Provide the [x, y] coordinate of the cell's center where the given text is located.  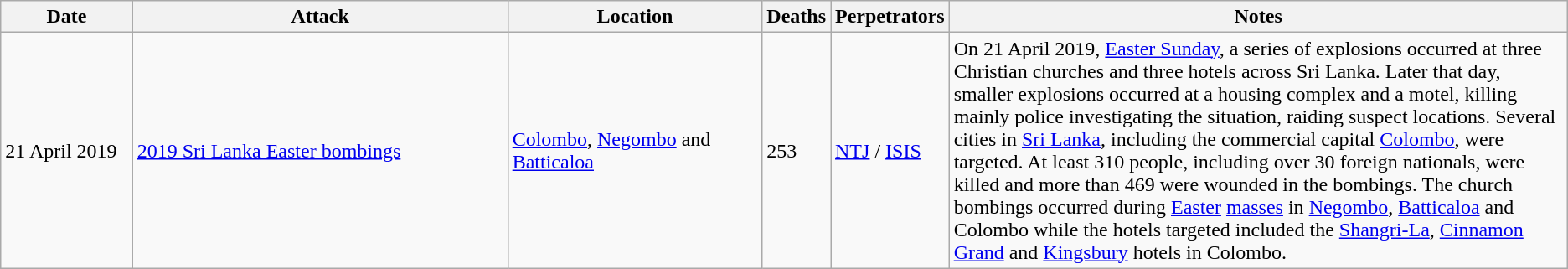
21 April 2019 [67, 151]
Notes [1258, 17]
Date [67, 17]
253 [797, 151]
NTJ / ISIS [890, 151]
Perpetrators [890, 17]
2019 Sri Lanka Easter bombings [320, 151]
Attack [320, 17]
Deaths [797, 17]
Colombo, Negombo and Batticaloa [635, 151]
Location [635, 17]
